Identify which cell holds the provided text, then report its (x, y) central coordinate. 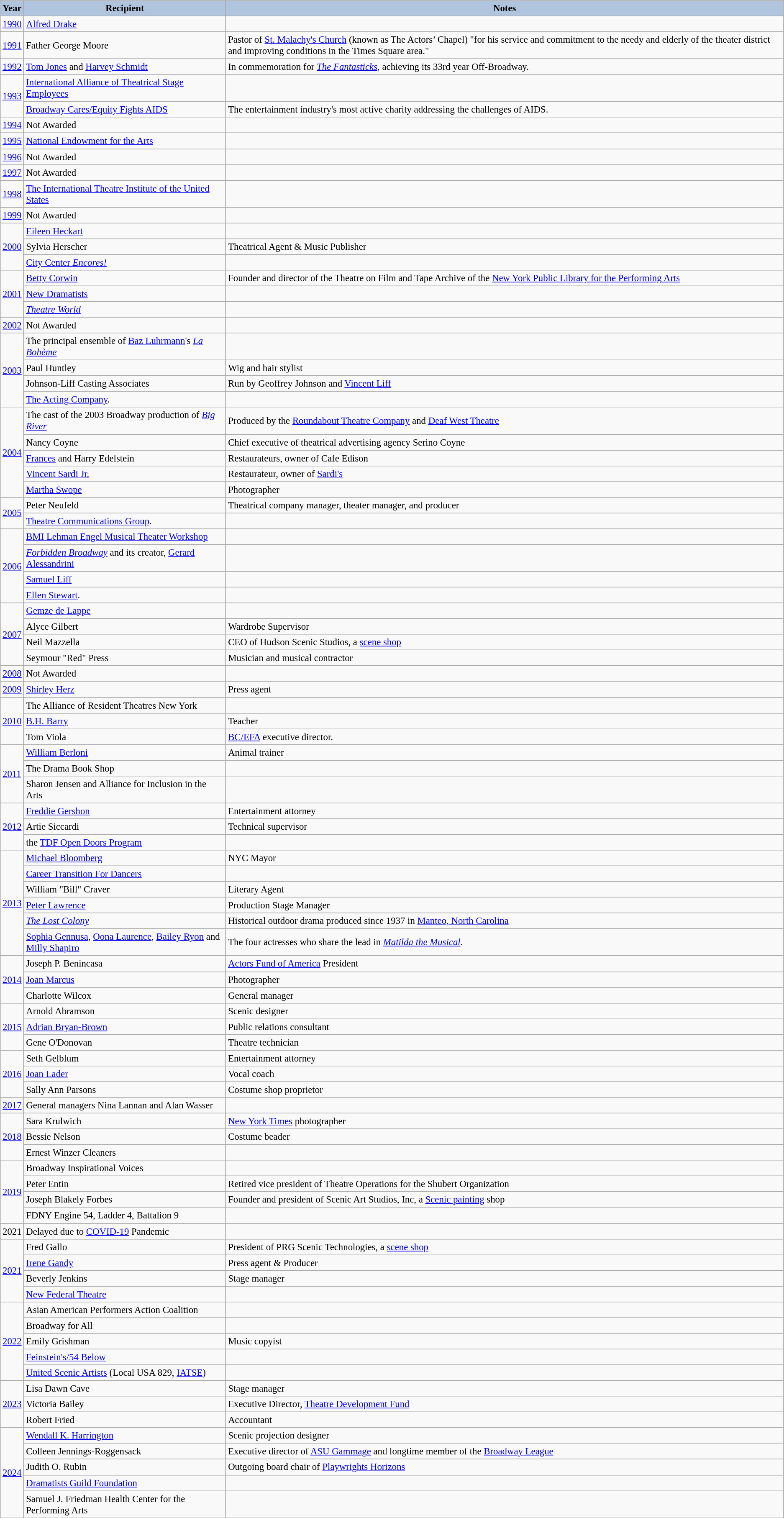
2023 (12, 1404)
General managers Nina Lannan and Alan Wasser (125, 1105)
Charlotte Wilcox (125, 995)
The International Theatre Institute of the United States (125, 194)
Tom Viola (125, 737)
FDNY Engine 54, Ladder 4, Battalion 9 (125, 1215)
Peter Lawrence (125, 905)
New Dramatists (125, 294)
Betty Corwin (125, 278)
Robert Fried (125, 1420)
Bessie Nelson (125, 1137)
Accountant (505, 1420)
1992 (12, 67)
Joan Marcus (125, 980)
Founder and president of Scenic Art Studios, Inc, a Scenic painting shop (505, 1200)
2024 (12, 1473)
1997 (12, 172)
2008 (12, 674)
Scenic designer (505, 1011)
The principal ensemble of Baz Luhrmann's La Bohème (125, 346)
Gene O'Donovan (125, 1043)
Musician and musical contractor (505, 658)
Delayed due to COVID-19 Pandemic (125, 1231)
2006 (12, 566)
Samuel Liff (125, 580)
Theatrical company manager, theater manager, and producer (505, 505)
Wendall K. Harrington (125, 1436)
City Center Encores! (125, 262)
Joseph P. Benincasa (125, 964)
General manager (505, 995)
2002 (12, 326)
Frances and Harry Edelstein (125, 458)
Technical supervisor (505, 827)
Sophia Gennusa, Oona Laurence, Bailey Ryon and Milly Shapiro (125, 942)
Actors Fund of America President (505, 964)
Neil Mazzella (125, 642)
The four actresses who share the lead in Matilda the Musical. (505, 942)
Paul Huntley (125, 368)
2007 (12, 634)
the TDF Open Doors Program (125, 842)
2004 (12, 453)
William Berloni (125, 752)
Theatre technician (505, 1043)
Executive Director, Theatre Development Fund (505, 1404)
Notes (505, 8)
Freddie Gershon (125, 811)
Fred Gallo (125, 1247)
Music copyist (505, 1341)
1995 (12, 141)
1994 (12, 125)
Joan Lader (125, 1074)
Founder and director of the Theatre on Film and Tape Archive of the New York Public Library for the Performing Arts (505, 278)
Public relations consultant (505, 1027)
2013 (12, 903)
Restaurateur, owner of Sardi's (505, 474)
Production Stage Manager (505, 905)
Father George Moore (125, 45)
1991 (12, 45)
Produced by the Roundabout Theatre Company and Deaf West Theatre (505, 421)
Shirley Herz (125, 690)
Peter Entin (125, 1184)
New York Times photographer (505, 1121)
Gemze de Lappe (125, 611)
Executive director of ASU Gammage and longtime member of the Broadway League (505, 1451)
1990 (12, 24)
The Alliance of Resident Theatres New York (125, 705)
2019 (12, 1192)
Seth Gelblum (125, 1058)
Samuel J. Friedman Health Center for the Performing Arts (125, 1505)
Animal trainer (505, 752)
1996 (12, 157)
Artie Siccardi (125, 827)
Literary Agent (505, 890)
Johnson-Liff Casting Associates (125, 384)
2016 (12, 1074)
Historical outdoor drama produced since 1937 in Manteo, North Carolina (505, 921)
Broadway Inspirational Voices (125, 1168)
Ellen Stewart. (125, 595)
Recipient (125, 8)
Feinstein's/54 Below (125, 1357)
2015 (12, 1027)
Dramatists Guild Foundation (125, 1483)
Nancy Coyne (125, 442)
2003 (12, 370)
Colleen Jennings-Roggensack (125, 1451)
Vincent Sardi Jr. (125, 474)
International Alliance of Theatrical Stage Employees (125, 88)
2001 (12, 294)
Chief executive of theatrical advertising agency Serino Coyne (505, 442)
Emily Grishman (125, 1341)
Asian American Performers Action Coalition (125, 1310)
Arnold Abramson (125, 1011)
Wig and hair stylist (505, 368)
Michael Bloomberg (125, 858)
The Acting Company. (125, 400)
New Federal Theatre (125, 1294)
Broadway for All (125, 1326)
Press agent (505, 690)
Sara Krulwich (125, 1121)
Lisa Dawn Cave (125, 1389)
2011 (12, 774)
Retired vice president of Theatre Operations for the Shubert Organization (505, 1184)
Outgoing board chair of Playwrights Horizons (505, 1467)
NYC Mayor (505, 858)
The Drama Book Shop (125, 768)
Press agent & Producer (505, 1263)
2009 (12, 690)
Run by Geoffrey Johnson and Vincent Liff (505, 384)
2000 (12, 247)
Seymour "Red" Press (125, 658)
Alfred Drake (125, 24)
Eileen Heckart (125, 231)
Teacher (505, 721)
Career Transition For Dancers (125, 874)
William "Bill" Craver (125, 890)
Victoria Bailey (125, 1404)
BMI Lehman Engel Musical Theater Workshop (125, 537)
Forbidden Broadway and its creator, Gerard Alessandrini (125, 558)
B.H. Barry (125, 721)
President of PRG Scenic Technologies, a scene shop (505, 1247)
Judith O. Rubin (125, 1467)
Alyce Gilbert (125, 627)
Sharon Jensen and Alliance for Inclusion in the Arts (125, 790)
1999 (12, 215)
Costume beader (505, 1137)
Martha Swope (125, 490)
Broadway Cares/Equity Fights AIDS (125, 110)
Costume shop proprietor (505, 1090)
The cast of the 2003 Broadway production of Big River (125, 421)
Tom Jones and Harvey Schmidt (125, 67)
United Scenic Artists (Local USA 829, IATSE) (125, 1373)
Scenic projection designer (505, 1436)
Theatre Communications Group. (125, 521)
Theatre World (125, 310)
2005 (12, 513)
Beverly Jenkins (125, 1278)
BC/EFA executive director. (505, 737)
Sally Ann Parsons (125, 1090)
Peter Neufeld (125, 505)
National Endowment for the Arts (125, 141)
2022 (12, 1341)
2017 (12, 1105)
1998 (12, 194)
2018 (12, 1137)
Adrian Bryan-Brown (125, 1027)
In commemoration for The Fantasticks, achieving its 33rd year Off-Broadway. (505, 67)
Wardrobe Supervisor (505, 627)
The Lost Colony (125, 921)
2010 (12, 721)
2012 (12, 827)
1993 (12, 96)
Sylvia Herscher (125, 247)
Joseph Blakely Forbes (125, 1200)
2014 (12, 980)
Theatrical Agent & Music Publisher (505, 247)
The entertainment industry's most active charity addressing the challenges of AIDS. (505, 110)
Year (12, 8)
Vocal coach (505, 1074)
Irene Gandy (125, 1263)
CEO of Hudson Scenic Studios, a scene shop (505, 642)
Restaurateurs, owner of Cafe Edison (505, 458)
Ernest Winzer Cleaners (125, 1153)
